Scan for the cell matching the given text and deliver its (X, Y) coordinate at center. 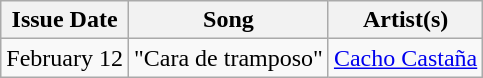
Song (228, 20)
Issue Date (65, 20)
Cacho Castaña (405, 58)
Artist(s) (405, 20)
"Cara de tramposo" (228, 58)
February 12 (65, 58)
